For the text-containing cell, return its midpoint in [x, y] coordinate format. 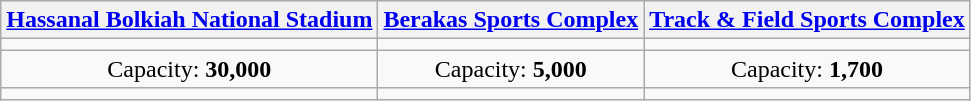
Berakas Sports Complex [511, 20]
Capacity: 30,000 [190, 69]
Track & Field Sports Complex [808, 20]
Hassanal Bolkiah National Stadium [190, 20]
Capacity: 1,700 [808, 69]
Capacity: 5,000 [511, 69]
